Scan for the cell matching the given text and deliver its (x, y) coordinate at center. 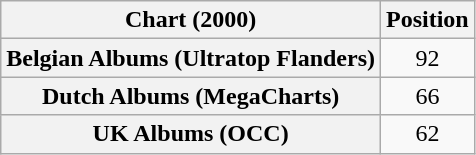
UK Albums (OCC) (191, 134)
Chart (2000) (191, 20)
62 (428, 134)
Position (428, 20)
Dutch Albums (MegaCharts) (191, 96)
92 (428, 58)
Belgian Albums (Ultratop Flanders) (191, 58)
66 (428, 96)
